Return [X, Y] of the center of cell containing provided text 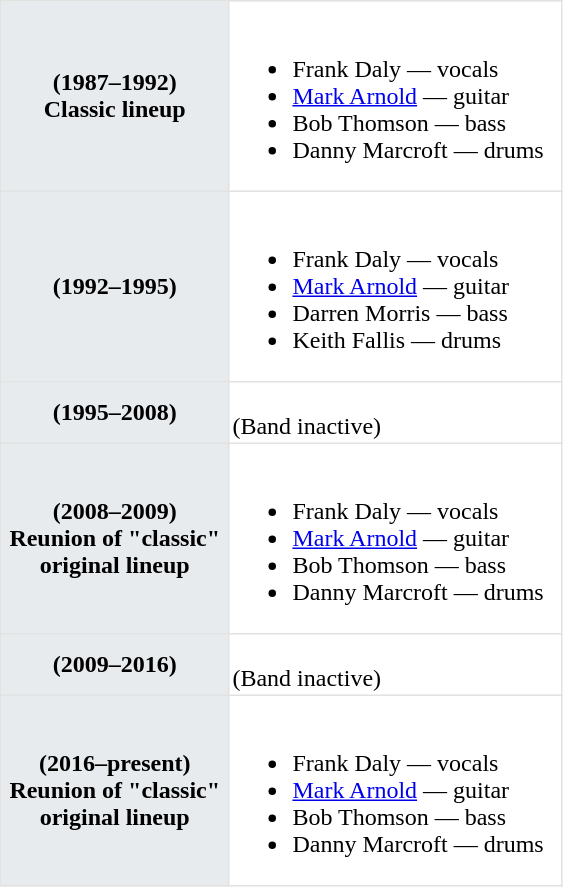
(2009–2016) [115, 665]
(2008–2009)Reunion of "classic"original lineup [115, 538]
(2016–present)Reunion of "classic"original lineup [115, 790]
(1995–2008) [115, 413]
(1992–1995) [115, 286]
Frank Daly — vocalsMark Arnold — guitarDarren Morris — bassKeith Fallis — drums [396, 286]
(1987–1992)Classic lineup [115, 96]
